For the text-containing cell, return its midpoint in (X, Y) coordinate format. 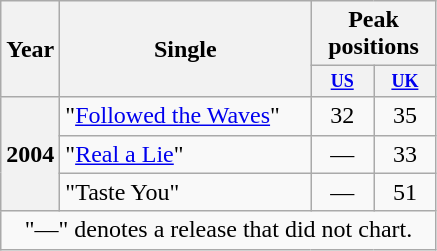
Year (30, 49)
US (342, 82)
"Taste You" (186, 192)
2004 (30, 154)
"—" denotes a release that did not chart. (218, 230)
35 (406, 116)
51 (406, 192)
"Followed the Waves" (186, 116)
Single (186, 49)
"Real a Lie" (186, 154)
33 (406, 154)
Peak positions (374, 34)
UK (406, 82)
32 (342, 116)
